Return the (x, y) coordinate for the center point of the cell that contains the specified text.  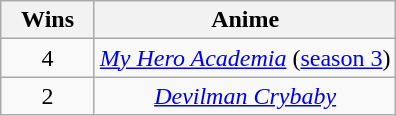
My Hero Academia (season 3) (245, 58)
Anime (245, 20)
Wins (48, 20)
4 (48, 58)
2 (48, 96)
Devilman Crybaby (245, 96)
